Return (X, Y) of the center of cell containing provided text 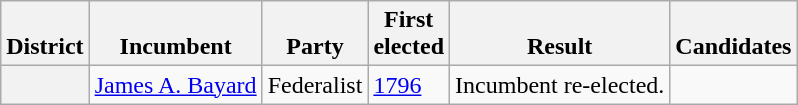
Party (315, 34)
Candidates (734, 34)
Federalist (315, 85)
Firstelected (409, 34)
District (45, 34)
Incumbent re-elected. (560, 85)
James A. Bayard (176, 85)
Incumbent (176, 34)
Result (560, 34)
1796 (409, 85)
